Search for the cell housing the specified text and yield its [x, y] center coordinate. 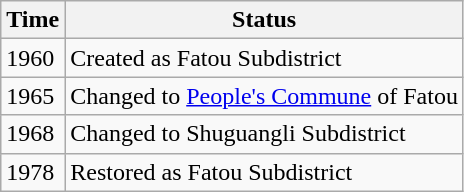
1968 [33, 134]
1965 [33, 96]
Created as Fatou Subdistrict [264, 58]
1978 [33, 172]
Time [33, 20]
Changed to Shuguangli Subdistrict [264, 134]
Status [264, 20]
Restored as Fatou Subdistrict [264, 172]
Changed to People's Commune of Fatou [264, 96]
1960 [33, 58]
